Determine the [X, Y] coordinate at the center of the cell enclosing the given text.  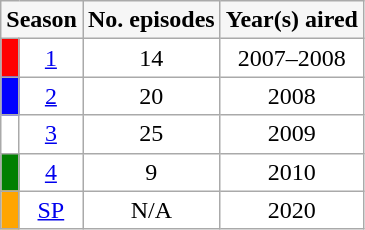
No. episodes [151, 20]
1 [50, 58]
SP [50, 210]
Year(s) aired [292, 20]
2008 [292, 96]
N/A [151, 210]
2 [50, 96]
Season [42, 20]
25 [151, 134]
3 [50, 134]
2009 [292, 134]
2020 [292, 210]
14 [151, 58]
20 [151, 96]
2010 [292, 172]
9 [151, 172]
4 [50, 172]
2007–2008 [292, 58]
